Search for the cell housing the specified text and yield its [X, Y] center coordinate. 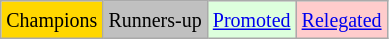
Champions [52, 20]
Runners-up [155, 20]
Promoted [252, 20]
Relegated [342, 20]
